Output the (X, Y) coordinate of the center of the cell containing the given text.  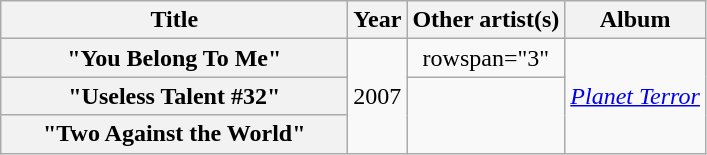
rowspan="3" (486, 58)
Year (378, 20)
"You Belong To Me" (174, 58)
Planet Terror (636, 96)
"Two Against the World" (174, 134)
"Useless Talent #32" (174, 96)
2007 (378, 96)
Album (636, 20)
Title (174, 20)
Other artist(s) (486, 20)
